From the cell containing the given text, extract its center point as [x, y] coordinate. 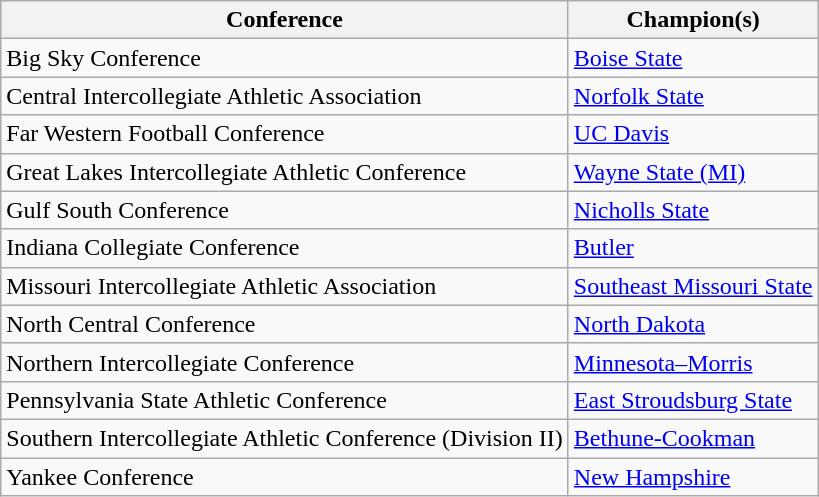
Pennsylvania State Athletic Conference [285, 400]
Champion(s) [693, 20]
Central Intercollegiate Athletic Association [285, 96]
Yankee Conference [285, 477]
Gulf South Conference [285, 210]
North Central Conference [285, 324]
Conference [285, 20]
Southern Intercollegiate Athletic Conference (Division II) [285, 438]
Minnesota–Morris [693, 362]
UC Davis [693, 134]
Big Sky Conference [285, 58]
Northern Intercollegiate Conference [285, 362]
Wayne State (MI) [693, 172]
East Stroudsburg State [693, 400]
Indiana Collegiate Conference [285, 248]
Far Western Football Conference [285, 134]
Southeast Missouri State [693, 286]
Butler [693, 248]
Boise State [693, 58]
Norfolk State [693, 96]
Great Lakes Intercollegiate Athletic Conference [285, 172]
Bethune-Cookman [693, 438]
Nicholls State [693, 210]
New Hampshire [693, 477]
North Dakota [693, 324]
Missouri Intercollegiate Athletic Association [285, 286]
